Search for the cell housing the specified text and yield its [X, Y] center coordinate. 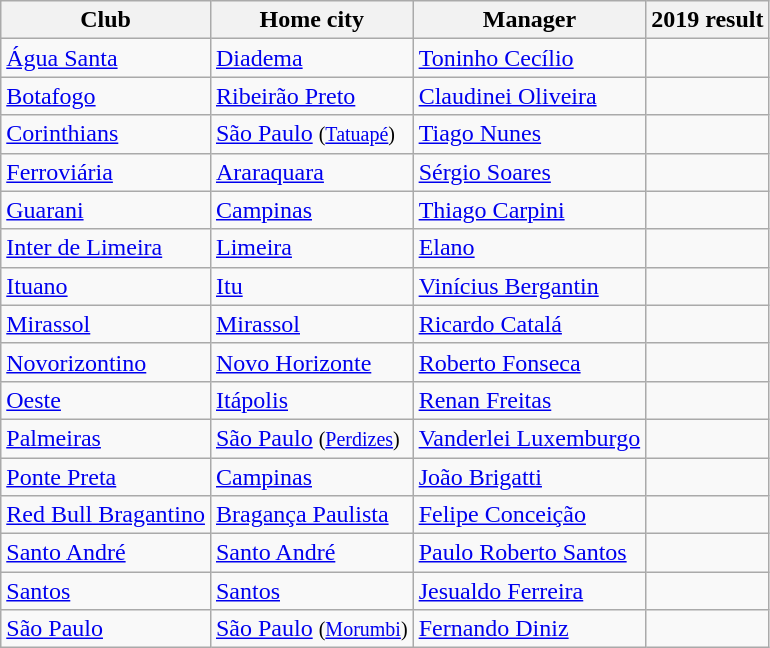
Home city [312, 20]
Vanderlei Luxemburgo [530, 438]
Club [106, 20]
Diadema [312, 58]
São Paulo (Tatuapé) [312, 134]
Roberto Fonseca [530, 362]
2019 result [708, 20]
Ricardo Catalá [530, 324]
Claudinei Oliveira [530, 96]
Ituano [106, 286]
Ferroviária [106, 172]
Botafogo [106, 96]
Corinthians [106, 134]
Fernando Diniz [530, 629]
Thiago Carpini [530, 210]
Guarani [106, 210]
Jesualdo Ferreira [530, 591]
Oeste [106, 400]
Palmeiras [106, 438]
Novo Horizonte [312, 362]
Tiago Nunes [530, 134]
Água Santa [106, 58]
João Brigatti [530, 477]
Renan Freitas [530, 400]
Inter de Limeira [106, 248]
Itu [312, 286]
Novorizontino [106, 362]
Sérgio Soares [530, 172]
Vinícius Bergantin [530, 286]
Limeira [312, 248]
Manager [530, 20]
São Paulo (Perdizes) [312, 438]
Araraquara [312, 172]
Ponte Preta [106, 477]
Toninho Cecílio [530, 58]
Bragança Paulista [312, 515]
São Paulo (Morumbi) [312, 629]
Itápolis [312, 400]
Felipe Conceição [530, 515]
Elano [530, 248]
Ribeirão Preto [312, 96]
Paulo Roberto Santos [530, 553]
Red Bull Bragantino [106, 515]
São Paulo [106, 629]
